Search for the cell housing the specified text and yield its [x, y] center coordinate. 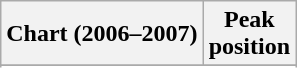
Chart (2006–2007) [102, 34]
Peakposition [249, 34]
